Detect which cell encompasses the target text, then output its (x, y) center coordinate. 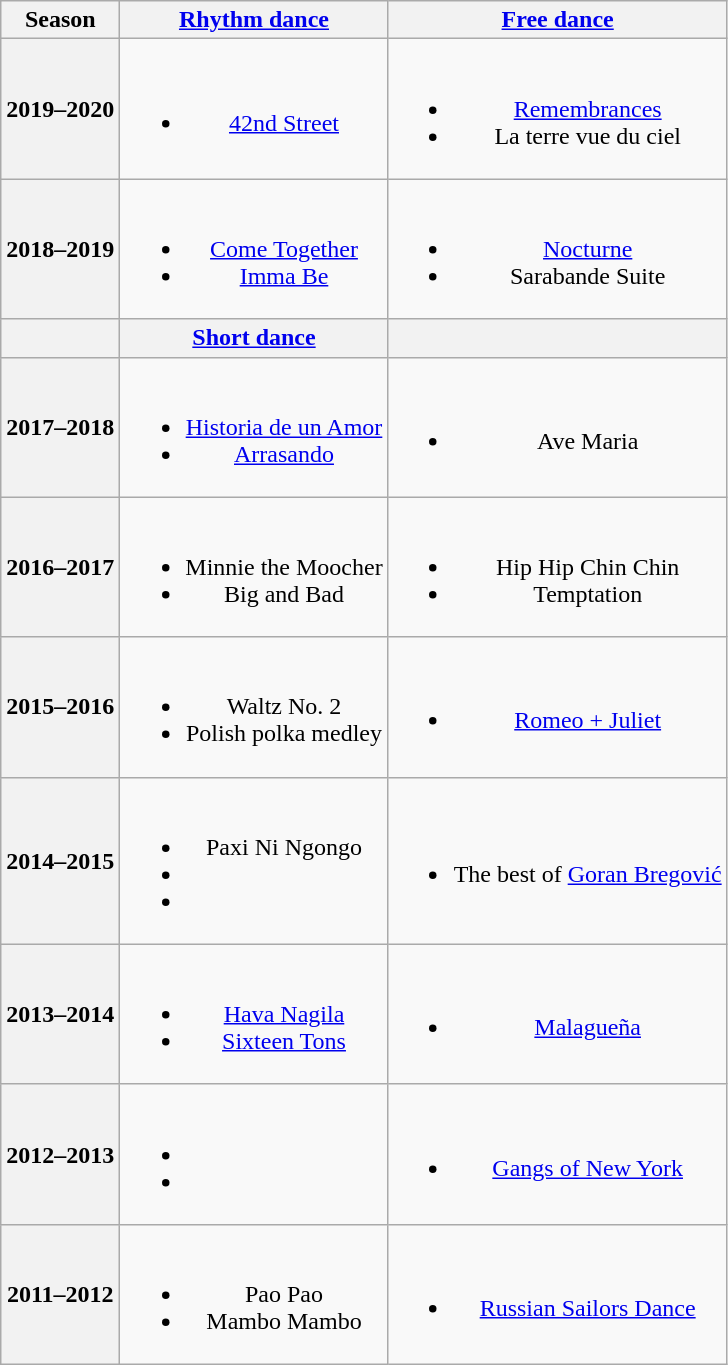
Ave Maria (558, 427)
Malagueña (558, 1014)
Paxi Ni Ngongo (254, 860)
Season (60, 20)
Russian Sailors Dance (558, 1294)
Hip Hip Chin Chin Temptation (558, 567)
Historia de un Amor Arrasando (254, 427)
Waltz No. 2 Polish polka medley (254, 707)
Remembrances La terre vue du ciel (558, 109)
Short dance (254, 338)
Pao Pao Mambo Mambo (254, 1294)
Rhythm dance (254, 20)
The best of Goran Bregović (558, 860)
2015–2016 (60, 707)
Minnie the Moocher Big and Bad (254, 567)
Come Together Imma Be (254, 249)
2012–2013 (60, 1154)
2013–2014 (60, 1014)
Hava NagilaSixteen Tons (254, 1014)
Nocturne Sarabande Suite (558, 249)
Gangs of New York (558, 1154)
2018–2019 (60, 249)
2019–2020 (60, 109)
2016–2017 (60, 567)
Romeo + Juliet (558, 707)
2014–2015 (60, 860)
42nd Street (254, 109)
2017–2018 (60, 427)
Free dance (558, 20)
2011–2012 (60, 1294)
